Provide the (X, Y) coordinate of the cell's center where the given text is located.  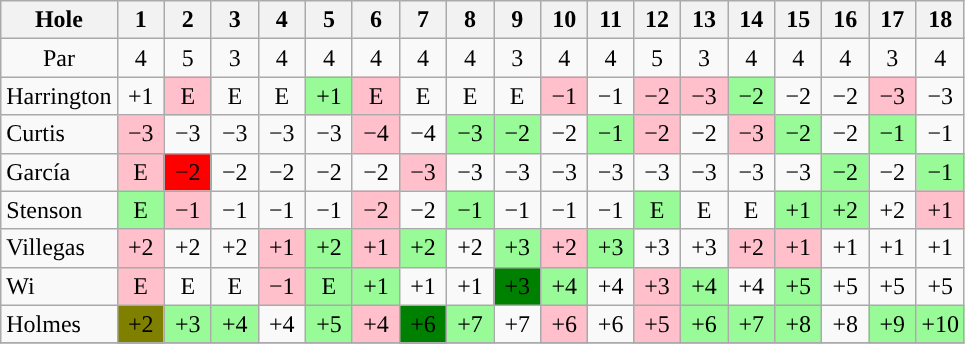
+10 (940, 324)
Wi (59, 286)
10 (564, 20)
+9 (892, 324)
Harrington (59, 96)
Holmes (59, 324)
8 (470, 20)
7 (422, 20)
18 (940, 20)
9 (518, 20)
Villegas (59, 248)
13 (704, 20)
1 (140, 20)
12 (656, 20)
2 (188, 20)
16 (846, 20)
Hole (59, 20)
Par (59, 58)
6 (376, 20)
17 (892, 20)
García (59, 172)
11 (611, 20)
Stenson (59, 210)
14 (752, 20)
Curtis (59, 134)
15 (798, 20)
